Locate the cell with the specified text and output its (X, Y) center coordinate. 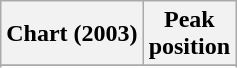
Peakposition (189, 34)
Chart (2003) (72, 34)
